Detect which cell encompasses the target text, then output its (X, Y) center coordinate. 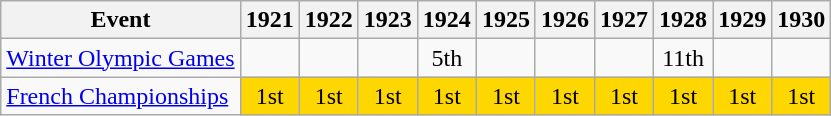
1927 (624, 20)
1930 (802, 20)
1922 (328, 20)
French Championships (120, 96)
1923 (388, 20)
1921 (270, 20)
Event (120, 20)
5th (446, 58)
1926 (564, 20)
1924 (446, 20)
1929 (742, 20)
11th (684, 58)
Winter Olympic Games (120, 58)
1925 (506, 20)
1928 (684, 20)
